Determine the (x, y) coordinate at the center of the cell enclosing the given text.  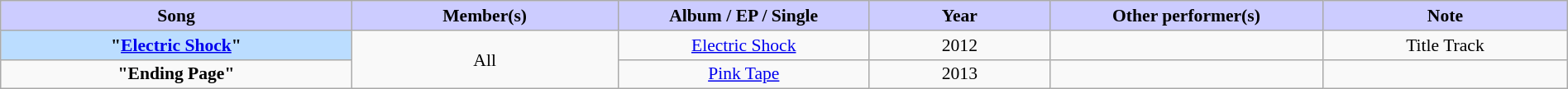
Note (1446, 16)
Title Track (1446, 44)
Other performer(s) (1186, 16)
2012 (959, 44)
Year (959, 16)
All (485, 59)
"Electric Shock" (176, 44)
"Ending Page" (176, 74)
Album / EP / Single (743, 16)
Electric Shock (743, 44)
Pink Tape (743, 74)
Song (176, 16)
Member(s) (485, 16)
2013 (959, 74)
